Determine the [X, Y] coordinate at the center of the cell enclosing the given text.  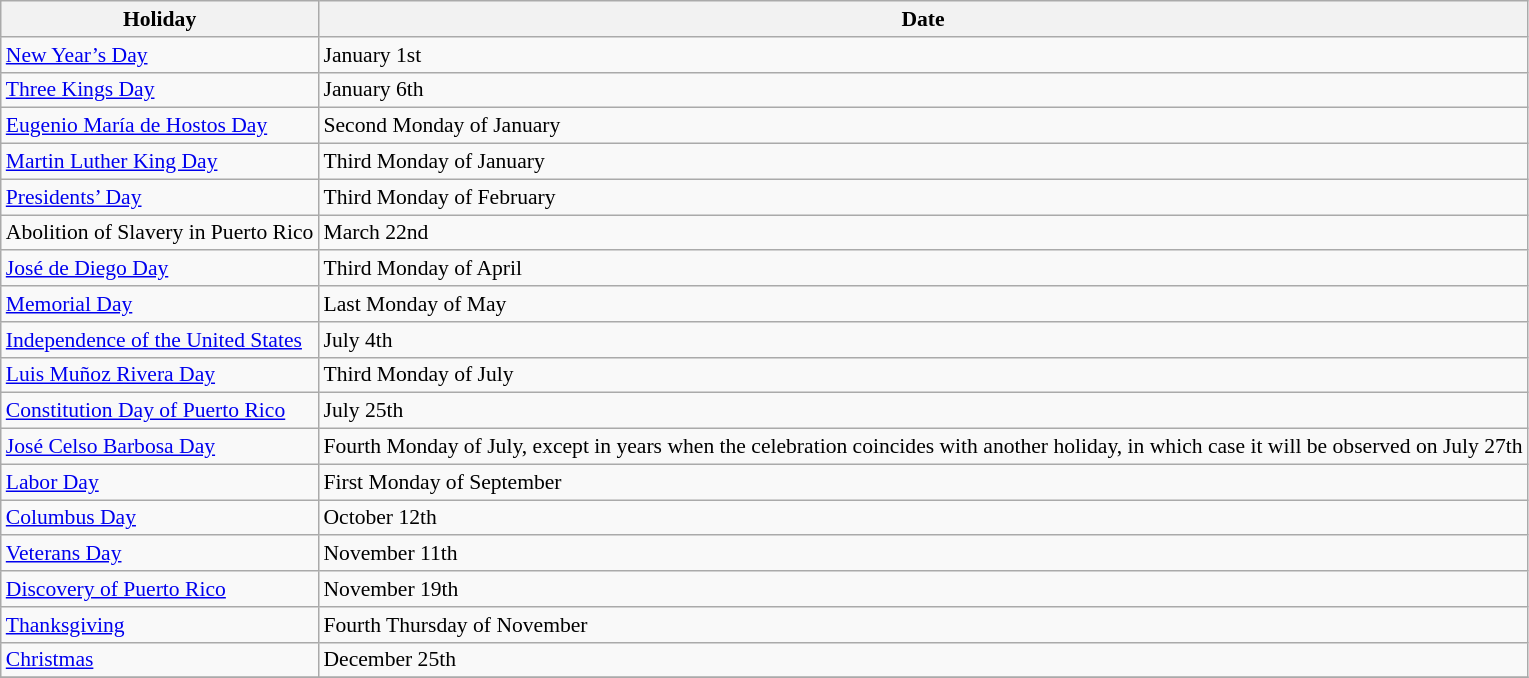
Third Monday of July [922, 375]
Second Monday of January [922, 126]
Columbus Day [160, 518]
Christmas [160, 660]
Labor Day [160, 482]
Martin Luther King Day [160, 162]
July 25th [922, 411]
December 25th [922, 660]
José Celso Barbosa Day [160, 447]
July 4th [922, 340]
Thanksgiving [160, 625]
José de Diego Day [160, 269]
November 11th [922, 554]
New Year’s Day [160, 55]
Date [922, 19]
January 6th [922, 90]
Fourth Thursday of November [922, 625]
January 1st [922, 55]
Presidents’ Day [160, 197]
Fourth Monday of July, except in years when the celebration coincides with another holiday, in which case it will be observed on July 27th [922, 447]
Last Monday of May [922, 304]
October 12th [922, 518]
March 22nd [922, 233]
Eugenio María de Hostos Day [160, 126]
November 19th [922, 589]
Independence of the United States [160, 340]
Abolition of Slavery in Puerto Rico [160, 233]
Memorial Day [160, 304]
Luis Muñoz Rivera Day [160, 375]
Constitution Day of Puerto Rico [160, 411]
Third Monday of January [922, 162]
First Monday of September [922, 482]
Discovery of Puerto Rico [160, 589]
Veterans Day [160, 554]
Holiday [160, 19]
Three Kings Day [160, 90]
Third Monday of February [922, 197]
Third Monday of April [922, 269]
